Search for the cell housing the specified text and yield its (x, y) center coordinate. 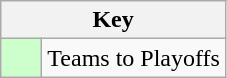
Teams to Playoffs (134, 58)
Key (114, 20)
